Pinpoint the cell where the given text exists, returning its (X, Y) midpoint coordinate. 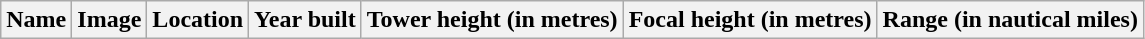
Range (in nautical miles) (1010, 20)
Location (198, 20)
Focal height (in metres) (750, 20)
Name (36, 20)
Year built (306, 20)
Tower height (in metres) (492, 20)
Image (110, 20)
